Locate the cell with the specified text and output its (X, Y) center coordinate. 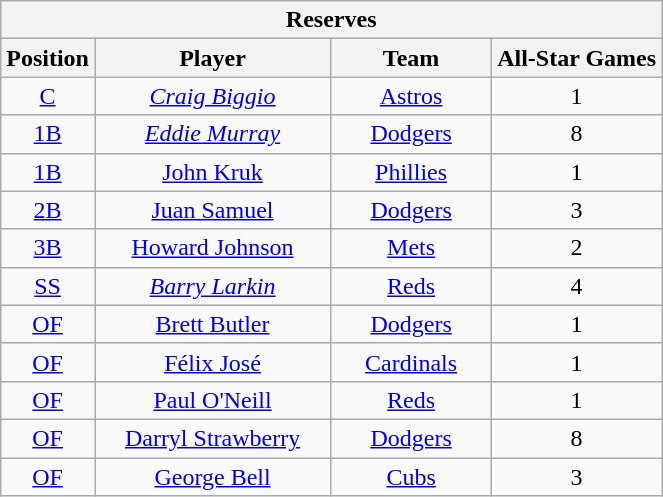
Paul O'Neill (212, 400)
Astros (412, 96)
2B (48, 210)
Darryl Strawberry (212, 438)
Juan Samuel (212, 210)
George Bell (212, 477)
4 (577, 286)
Félix José (212, 362)
Brett Butler (212, 324)
Player (212, 58)
SS (48, 286)
Barry Larkin (212, 286)
Craig Biggio (212, 96)
Mets (412, 248)
Reserves (332, 20)
All-Star Games (577, 58)
Cardinals (412, 362)
2 (577, 248)
C (48, 96)
Howard Johnson (212, 248)
3B (48, 248)
Phillies (412, 172)
Team (412, 58)
Eddie Murray (212, 134)
John Kruk (212, 172)
Position (48, 58)
Cubs (412, 477)
